Output the (X, Y) coordinate of the center of the cell containing the given text.  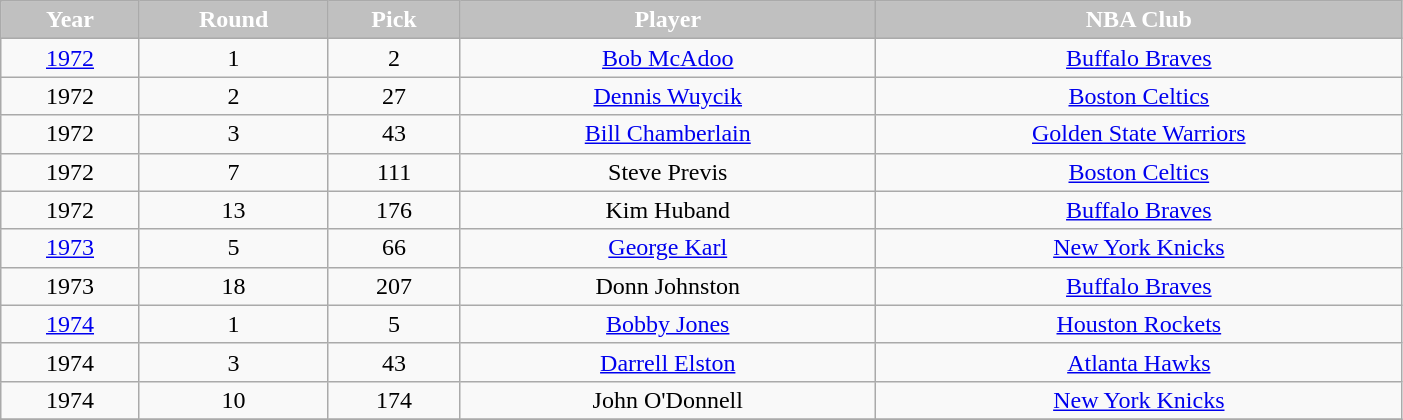
Bill Chamberlain (668, 134)
Round (234, 20)
66 (394, 248)
207 (394, 286)
John O'Donnell (668, 400)
Bob McAdoo (668, 58)
7 (234, 172)
27 (394, 96)
Kim Huband (668, 210)
Donn Johnston (668, 286)
NBA Club (1138, 20)
Darrell Elston (668, 362)
Pick (394, 20)
10 (234, 400)
Player (668, 20)
176 (394, 210)
174 (394, 400)
George Karl (668, 248)
111 (394, 172)
Bobby Jones (668, 324)
Dennis Wuycik (668, 96)
Year (70, 20)
13 (234, 210)
Houston Rockets (1138, 324)
Atlanta Hawks (1138, 362)
18 (234, 286)
Steve Previs (668, 172)
Golden State Warriors (1138, 134)
